For the text-containing cell, return its midpoint in [X, Y] coordinate format. 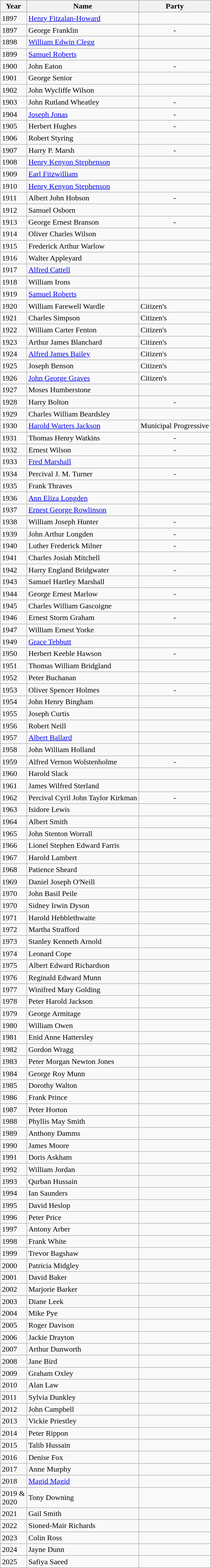
Qurban Hussain [83, 1181]
Sidney Irwin Dyson [83, 905]
1916 [14, 258]
Patience Sheard [83, 870]
Arthur James Blanchard [83, 342]
1928 [14, 402]
Anne Murphy [83, 1469]
Alan Law [83, 1385]
2016 [14, 1457]
Marjorie Barker [83, 1289]
1989 [14, 1134]
Ann Eliza Longden [83, 498]
2009 [14, 1373]
1999 [14, 1253]
Sioned-Mair Richards [83, 1526]
1980 [14, 1025]
John Henry Bingham [83, 702]
Gail Smith [83, 1514]
James Moore [83, 1146]
George Ernest Marlow [83, 594]
Oliver Spencer Holmes [83, 690]
Graham Oxley [83, 1373]
2002 [14, 1289]
Harry Bolton [83, 402]
Albert Ballard [83, 738]
Harold Slack [83, 774]
Charles William Gascoigne [83, 606]
Harold Warters Jackson [83, 426]
Harry P. Marsh [83, 150]
Leonard Cope [83, 954]
Anthony Damms [83, 1134]
1912 [14, 210]
1927 [14, 390]
1899 [14, 54]
2008 [14, 1361]
Sylvia Dunkley [83, 1397]
Joseph Benson [83, 366]
1918 [14, 282]
1905 [14, 126]
2012 [14, 1409]
John Stenton Worrall [83, 834]
Gordon Wragg [83, 1049]
2007 [14, 1349]
1939 [14, 534]
1938 [14, 522]
1940 [14, 546]
Charles William Beardsley [83, 414]
Frank Thraves [83, 486]
1993 [14, 1181]
2010 [14, 1385]
1967 [14, 858]
Peter Harold Jackson [83, 1002]
Jackie Drayton [83, 1337]
Roger Davison [83, 1325]
Mike Pye [83, 1313]
2018 [14, 1481]
Colin Ross [83, 1538]
William Carter Fenton [83, 330]
2000 [14, 1265]
John Eaton [83, 66]
1942 [14, 570]
1900 [14, 66]
2013 [14, 1421]
1966 [14, 846]
1925 [14, 366]
John Arthur Longden [83, 534]
Arthur Dunworth [83, 1349]
William Joseph Hunter [83, 522]
Henry Fitzalan-Howard [83, 18]
Alfred James Bailey [83, 354]
1958 [14, 750]
Patricia Midgley [83, 1265]
Denise Fox [83, 1457]
Joseph Jonas [83, 114]
Robert Neill [83, 726]
Reginald Edward Munn [83, 978]
1978 [14, 1002]
William Ernest Yorke [83, 630]
1976 [14, 978]
1964 [14, 822]
Earl Fitzwilliam [83, 174]
John William Holland [83, 750]
1963 [14, 810]
1945 [14, 606]
1991 [14, 1157]
1957 [14, 738]
1984 [14, 1073]
1956 [14, 726]
1937 [14, 510]
1934 [14, 474]
1996 [14, 1217]
2005 [14, 1325]
1944 [14, 594]
Peter Buchanan [83, 678]
1955 [14, 714]
Albert Edward Richardson [83, 966]
1953 [14, 690]
1947 [14, 630]
1973 [14, 942]
1929 [14, 414]
1954 [14, 702]
Municipal Progressive [175, 426]
2025 [14, 1562]
Stanley Kenneth Arnold [83, 942]
Albert John Hobson [83, 198]
1987 [14, 1109]
1951 [14, 666]
2021 [14, 1514]
1906 [14, 138]
2006 [14, 1337]
Samuel Osborn [83, 210]
1975 [14, 966]
1931 [14, 438]
Luther Frederick Milner [83, 546]
1960 [14, 774]
Moses Humberstone [83, 390]
Trevor Bagshaw [83, 1253]
James Wilfred Sterland [83, 786]
1981 [14, 1037]
1909 [14, 174]
Lionel Stephen Edward Farris [83, 846]
Percival J. M. Turner [83, 474]
William Edwin Clegg [83, 42]
1950 [14, 654]
2014 [14, 1433]
Frank Prince [83, 1097]
Harold Lambert [83, 858]
Herbert Hughes [83, 126]
Fred Marshall [83, 462]
2023 [14, 1538]
2015 [14, 1445]
1923 [14, 342]
David Heslop [83, 1205]
1992 [14, 1169]
Year [14, 6]
Peter Price [83, 1217]
William Farewell Wardle [83, 306]
1982 [14, 1049]
William Jordan [83, 1169]
2019 &2020 [14, 1497]
Doris Askham [83, 1157]
Party [175, 6]
Alfred Vernon Wolstenholme [83, 762]
1933 [14, 462]
Alfred Cattell [83, 270]
George Ernest Branson [83, 222]
1904 [14, 114]
1949 [14, 642]
Vickie Priestley [83, 1421]
1917 [14, 270]
Harry England Bridgwater [83, 570]
1972 [14, 930]
1968 [14, 870]
Jane Bird [83, 1361]
1902 [14, 90]
Tony Downing [83, 1497]
1977 [14, 990]
Thomas William Bridgland [83, 666]
1936 [14, 498]
Samuel Hartley Marshall [83, 582]
1921 [14, 318]
1965 [14, 834]
John Rutland Wheatley [83, 102]
Harold Hebblethwaite [83, 918]
Ernest George Rowlinson [83, 510]
Charles Josiah Mitchell [83, 558]
Percival Cyril John Taylor Kirkman [83, 798]
Walter Appleyard [83, 258]
Ernest Wilson [83, 450]
1952 [14, 678]
Antony Arber [83, 1229]
1962 [14, 798]
1979 [14, 1014]
1943 [14, 582]
Peter Horton [83, 1109]
Martha Strafford [83, 930]
Robert Styring [83, 138]
Enid Anne Hattersley [83, 1037]
Dorothy Walton [83, 1085]
William Irons [83, 282]
George Armitage [83, 1014]
1922 [14, 330]
1994 [14, 1193]
2024 [14, 1550]
George Franklin [83, 30]
Peter Morgan Newton Jones [83, 1061]
2003 [14, 1301]
1926 [14, 378]
2001 [14, 1277]
Phyllis May Smith [83, 1122]
1915 [14, 246]
1998 [14, 1241]
Thomas Henry Watkins [83, 438]
1941 [14, 558]
1983 [14, 1061]
1908 [14, 162]
1907 [14, 150]
1974 [14, 954]
1985 [14, 1085]
2017 [14, 1469]
1898 [14, 42]
1911 [14, 198]
John Basil Peile [83, 893]
Ernest Storm Graham [83, 618]
1932 [14, 450]
1920 [14, 306]
1988 [14, 1122]
1971 [14, 918]
1903 [14, 102]
Winifred Mary Golding [83, 990]
Oliver Charles Wilson [83, 234]
Safiya Saeed [83, 1562]
Jayne Dunn [83, 1550]
1919 [14, 294]
1986 [14, 1097]
David Baker [83, 1277]
1910 [14, 186]
Frank White [83, 1241]
Peter Rippon [83, 1433]
1930 [14, 426]
Albert Smith [83, 822]
Isidore Lewis [83, 810]
Grace Tebbutt [83, 642]
2011 [14, 1397]
Joseph Curtis [83, 714]
1969 [14, 882]
Talib Hussain [83, 1445]
John Campbell [83, 1409]
John Wycliffe Wilson [83, 90]
George Roy Munn [83, 1073]
Daniel Joseph O'Neill [83, 882]
Diane Leek [83, 1301]
William Owen [83, 1025]
George Senior [83, 78]
1961 [14, 786]
1914 [14, 234]
Charles Simpson [83, 318]
1913 [14, 222]
1935 [14, 486]
1924 [14, 354]
John George Graves [83, 378]
Magid Magid [83, 1481]
Frederick Arthur Warlow [83, 246]
Ian Saunders [83, 1193]
1946 [14, 618]
1901 [14, 78]
1997 [14, 1229]
Name [83, 6]
1990 [14, 1146]
1995 [14, 1205]
1959 [14, 762]
2022 [14, 1526]
2004 [14, 1313]
Herbert Keeble Hawson [83, 654]
